Locate the cell with the specified text and output its (X, Y) center coordinate. 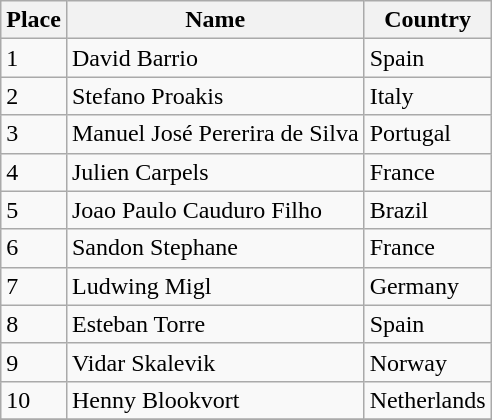
Germany (428, 286)
Norway (428, 362)
Vidar Skalevik (215, 362)
Manuel José Pererira de Silva (215, 134)
8 (34, 324)
2 (34, 96)
Place (34, 20)
Esteban Torre (215, 324)
Name (215, 20)
Ludwing Migl (215, 286)
Sandon Stephane (215, 248)
Joao Paulo Cauduro Filho (215, 210)
4 (34, 172)
Stefano Proakis (215, 96)
David Barrio (215, 58)
1 (34, 58)
3 (34, 134)
Netherlands (428, 400)
Julien Carpels (215, 172)
9 (34, 362)
Brazil (428, 210)
5 (34, 210)
Italy (428, 96)
10 (34, 400)
Henny Blookvort (215, 400)
Country (428, 20)
Portugal (428, 134)
7 (34, 286)
6 (34, 248)
